Scan for the cell matching the given text and deliver its (X, Y) coordinate at center. 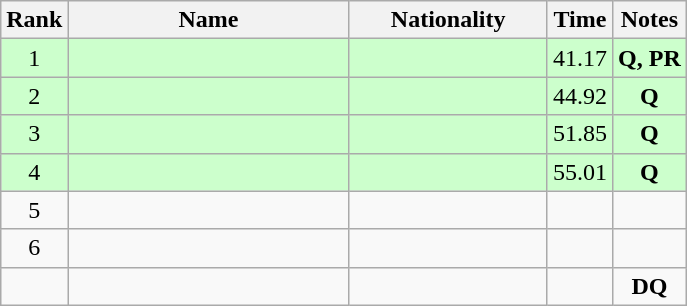
Q, PR (650, 58)
1 (34, 58)
55.01 (580, 172)
5 (34, 210)
Notes (650, 20)
3 (34, 134)
41.17 (580, 58)
44.92 (580, 96)
51.85 (580, 134)
Time (580, 20)
2 (34, 96)
6 (34, 248)
Rank (34, 20)
Nationality (448, 20)
4 (34, 172)
Name (208, 20)
DQ (650, 286)
